Search for the cell housing the specified text and yield its [X, Y] center coordinate. 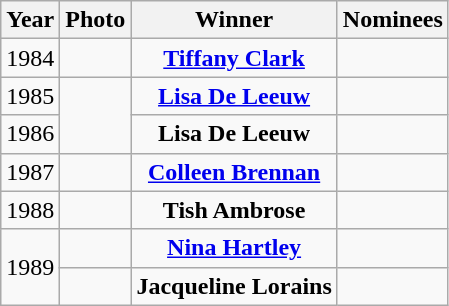
1989 [30, 267]
Nina Hartley [234, 248]
1987 [30, 172]
1985 [30, 96]
Winner [234, 20]
Photo [96, 20]
1986 [30, 134]
Nominees [392, 20]
1984 [30, 58]
Jacqueline Lorains [234, 286]
Colleen Brennan [234, 172]
Tiffany Clark [234, 58]
Year [30, 20]
1988 [30, 210]
Tish Ambrose [234, 210]
